Detect which cell encompasses the target text, then output its [X, Y] center coordinate. 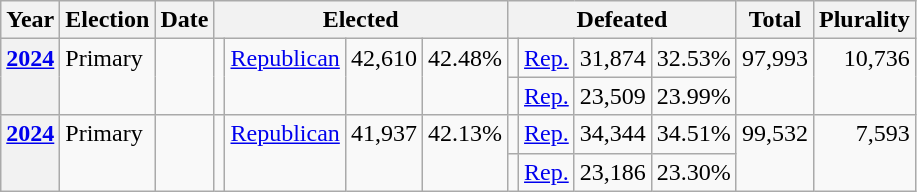
41,937 [384, 153]
Election [108, 20]
Plurality [864, 20]
Total [774, 20]
34.51% [694, 134]
Elected [361, 20]
99,532 [774, 153]
42.48% [464, 77]
23.30% [694, 172]
23,509 [612, 96]
32.53% [694, 58]
97,993 [774, 77]
42.13% [464, 153]
23,186 [612, 172]
7,593 [864, 153]
10,736 [864, 77]
23.99% [694, 96]
31,874 [612, 58]
Defeated [622, 20]
Year [30, 20]
42,610 [384, 77]
34,344 [612, 134]
Date [184, 20]
